From the cell containing the given text, extract its center point as (x, y) coordinate. 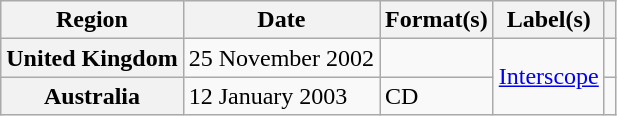
Date (281, 20)
Format(s) (437, 20)
25 November 2002 (281, 58)
CD (437, 96)
Label(s) (548, 20)
Region (92, 20)
Australia (92, 96)
Interscope (548, 77)
United Kingdom (92, 58)
12 January 2003 (281, 96)
